Pinpoint the cell where the given text exists, returning its [X, Y] midpoint coordinate. 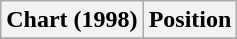
Chart (1998) [72, 20]
Position [190, 20]
